Extract the [X, Y] coordinate from the center of the cell holding the provided text.  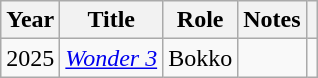
2025 [30, 58]
Notes [272, 20]
Title [112, 20]
Year [30, 20]
Wonder 3 [112, 58]
Role [200, 20]
Bokko [200, 58]
